Locate the cell with the specified text and output its [x, y] center coordinate. 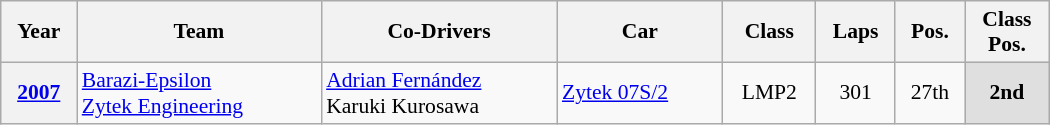
Pos. [930, 32]
Adrian Fernández Karuki Kurosawa [439, 92]
Team [199, 32]
Zytek 07S/2 [640, 92]
Co-Drivers [439, 32]
2nd [1008, 92]
LMP2 [770, 92]
Year [39, 32]
Barazi-Epsilon Zytek Engineering [199, 92]
ClassPos. [1008, 32]
Class [770, 32]
2007 [39, 92]
Car [640, 32]
Laps [856, 32]
27th [930, 92]
301 [856, 92]
